Locate the cell with the specified text and output its [x, y] center coordinate. 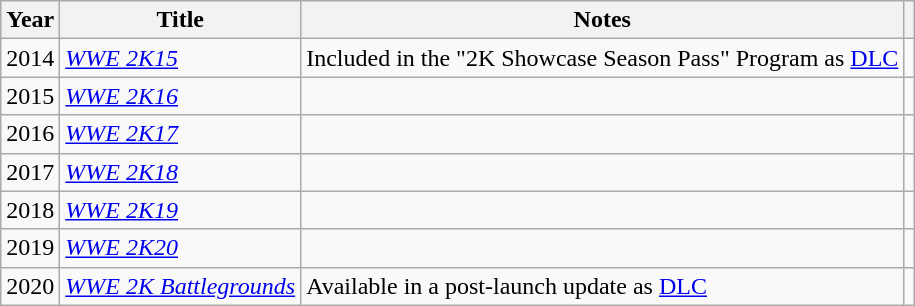
Available in a post-launch update as DLC [602, 286]
Included in the "2K Showcase Season Pass" Program as DLC [602, 58]
Notes [602, 20]
Title [180, 20]
2016 [30, 134]
WWE 2K Battlegrounds [180, 286]
2014 [30, 58]
2017 [30, 172]
WWE 2K19 [180, 210]
WWE 2K16 [180, 96]
WWE 2K18 [180, 172]
Year [30, 20]
WWE 2K15 [180, 58]
2018 [30, 210]
WWE 2K17 [180, 134]
WWE 2K20 [180, 248]
2019 [30, 248]
2020 [30, 286]
2015 [30, 96]
